Capture the cell that displays the provided text and extract its (X, Y) central coordinate. 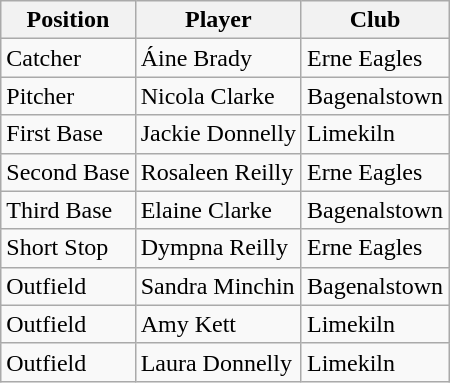
Rosaleen Reilly (218, 172)
Position (68, 20)
Elaine Clarke (218, 210)
First Base (68, 134)
Sandra Minchin (218, 286)
Jackie Donnelly (218, 134)
Laura Donnelly (218, 362)
Catcher (68, 58)
Third Base (68, 210)
Pitcher (68, 96)
Short Stop (68, 248)
Second Base (68, 172)
Club (374, 20)
Nicola Clarke (218, 96)
Amy Kett (218, 324)
Áine Brady (218, 58)
Dympna Reilly (218, 248)
Player (218, 20)
